Find where the given text appears and provide that cell's center as [x, y] coordinate. 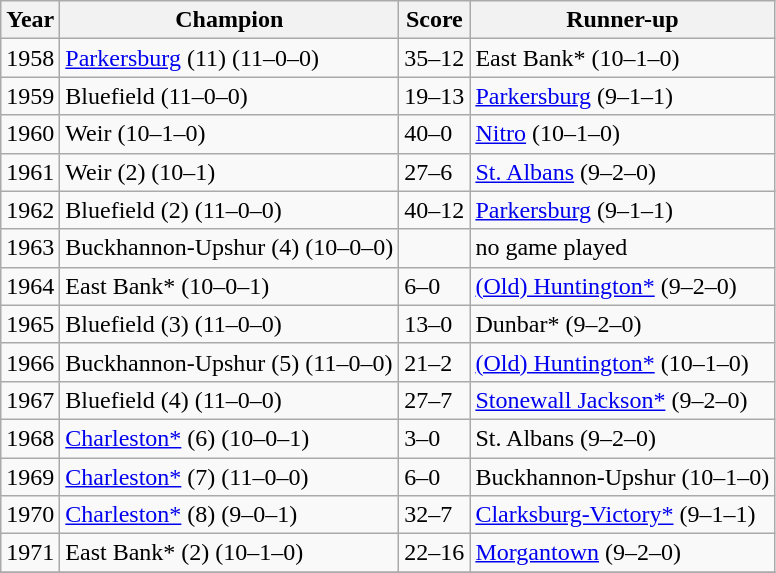
1963 [30, 248]
1967 [30, 400]
40–12 [434, 210]
Buckhannon-Upshur (5) (11–0–0) [230, 362]
1968 [30, 438]
Morgantown (9–2–0) [622, 553]
32–7 [434, 515]
1958 [30, 58]
East Bank* (10–0–1) [230, 286]
Bluefield (3) (11–0–0) [230, 324]
19–13 [434, 96]
1964 [30, 286]
1962 [30, 210]
Buckhannon-Upshur (4) (10–0–0) [230, 248]
Dunbar* (9–2–0) [622, 324]
1961 [30, 172]
27–6 [434, 172]
Bluefield (2) (11–0–0) [230, 210]
40–0 [434, 134]
1965 [30, 324]
1970 [30, 515]
1971 [30, 553]
Weir (2) (10–1) [230, 172]
13–0 [434, 324]
(Old) Huntington* (9–2–0) [622, 286]
Stonewall Jackson* (9–2–0) [622, 400]
Charleston* (7) (11–0–0) [230, 477]
27–7 [434, 400]
Weir (10–1–0) [230, 134]
1969 [30, 477]
35–12 [434, 58]
(Old) Huntington* (10–1–0) [622, 362]
21–2 [434, 362]
Runner-up [622, 20]
East Bank* (2) (10–1–0) [230, 553]
1959 [30, 96]
Bluefield (4) (11–0–0) [230, 400]
Clarksburg-Victory* (9–1–1) [622, 515]
Bluefield (11–0–0) [230, 96]
1966 [30, 362]
1960 [30, 134]
no game played [622, 248]
Score [434, 20]
Nitro (10–1–0) [622, 134]
Parkersburg (11) (11–0–0) [230, 58]
East Bank* (10–1–0) [622, 58]
Buckhannon-Upshur (10–1–0) [622, 477]
Champion [230, 20]
Charleston* (6) (10–0–1) [230, 438]
Year [30, 20]
22–16 [434, 553]
Charleston* (8) (9–0–1) [230, 515]
3–0 [434, 438]
